Extract the [X, Y] coordinate from the center of the cell holding the provided text.  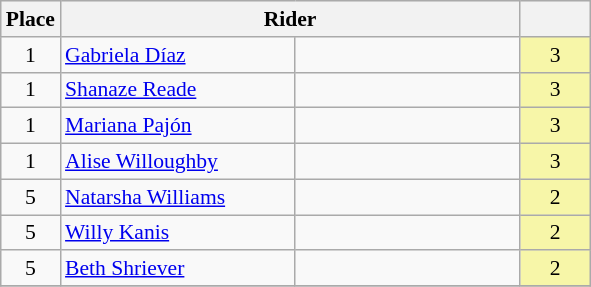
Beth Shriever [178, 269]
Willy Kanis [178, 233]
Shanaze Reade [178, 90]
Rider [290, 19]
Alise Willoughby [178, 162]
Natarsha Williams [178, 197]
Place [30, 19]
Mariana Pajón [178, 126]
Gabriela Díaz [178, 55]
